Find where the given text appears and provide that cell's center as [X, Y] coordinate. 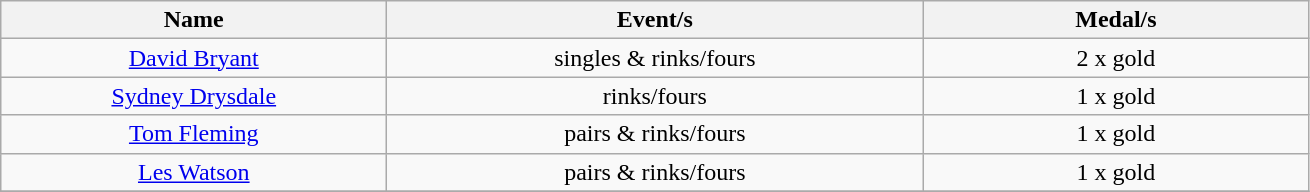
Les Watson [194, 172]
singles & rinks/fours [655, 58]
David Bryant [194, 58]
rinks/fours [655, 96]
Tom Fleming [194, 134]
Event/s [655, 20]
Name [194, 20]
Medal/s [1116, 20]
Sydney Drysdale [194, 96]
2 x gold [1116, 58]
